For the text-containing cell, return its midpoint in (x, y) coordinate format. 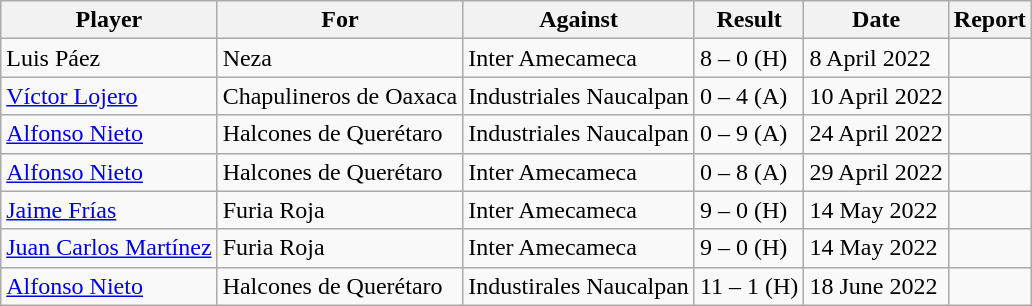
Víctor Lojero (109, 96)
For (340, 20)
18 June 2022 (876, 286)
Date (876, 20)
11 – 1 (H) (749, 286)
Against (579, 20)
24 April 2022 (876, 134)
Neza (340, 58)
Report (990, 20)
Juan Carlos Martínez (109, 248)
10 April 2022 (876, 96)
Player (109, 20)
0 – 8 (A) (749, 172)
Chapulineros de Oaxaca (340, 96)
Jaime Frías (109, 210)
Industirales Naucalpan (579, 286)
8 April 2022 (876, 58)
Result (749, 20)
0 – 9 (A) (749, 134)
29 April 2022 (876, 172)
0 – 4 (A) (749, 96)
8 – 0 (H) (749, 58)
Luis Páez (109, 58)
